Identify which cell holds the provided text, then report its [X, Y] central coordinate. 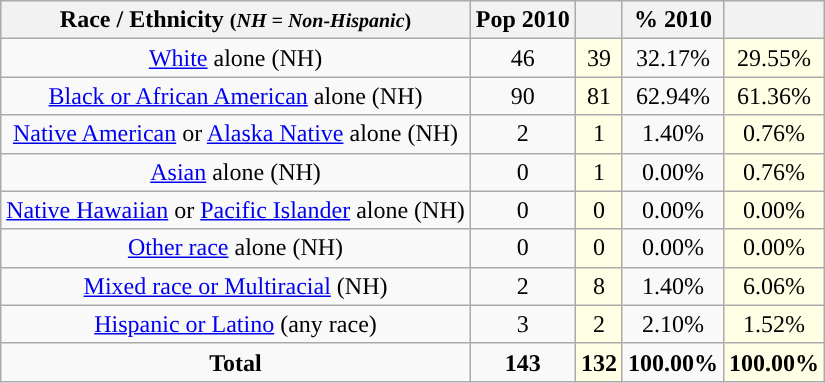
Race / Ethnicity (NH = Non-Hispanic) [236, 20]
Pop 2010 [522, 20]
6.06% [774, 286]
8 [598, 286]
62.94% [672, 96]
Total [236, 362]
39 [598, 58]
Native American or Alaska Native alone (NH) [236, 134]
29.55% [774, 58]
White alone (NH) [236, 58]
Mixed race or Multiracial (NH) [236, 286]
Black or African American alone (NH) [236, 96]
3 [522, 324]
1.52% [774, 324]
2.10% [672, 324]
Native Hawaiian or Pacific Islander alone (NH) [236, 210]
32.17% [672, 58]
Asian alone (NH) [236, 172]
143 [522, 362]
46 [522, 58]
61.36% [774, 96]
81 [598, 96]
% 2010 [672, 20]
Other race alone (NH) [236, 248]
Hispanic or Latino (any race) [236, 324]
90 [522, 96]
132 [598, 362]
